Search for the cell housing the specified text and yield its [x, y] center coordinate. 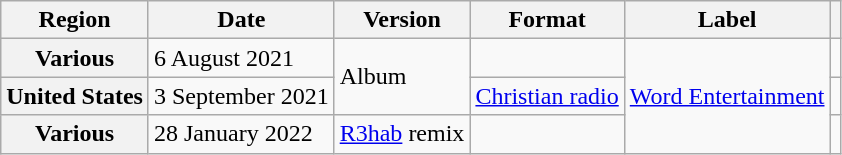
Christian radio [547, 96]
Version [402, 20]
Format [547, 20]
Region [75, 20]
United States [75, 96]
Word Entertainment [727, 96]
Date [241, 20]
Album [402, 77]
6 August 2021 [241, 58]
R3hab remix [402, 134]
28 January 2022 [241, 134]
Label [727, 20]
3 September 2021 [241, 96]
